Locate the cell with the specified text and output its (X, Y) center coordinate. 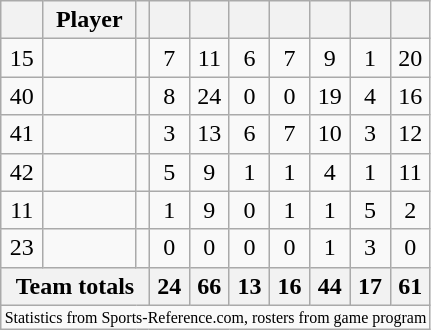
Player (90, 20)
23 (22, 248)
61 (410, 286)
12 (410, 134)
42 (22, 172)
44 (330, 286)
17 (370, 286)
15 (22, 58)
20 (410, 58)
66 (209, 286)
2 (410, 210)
Statistics from Sports-Reference.com, rosters from game program (216, 317)
41 (22, 134)
19 (330, 96)
40 (22, 96)
Team totals (75, 286)
10 (330, 134)
8 (169, 96)
